Detect which cell encompasses the target text, then output its (X, Y) center coordinate. 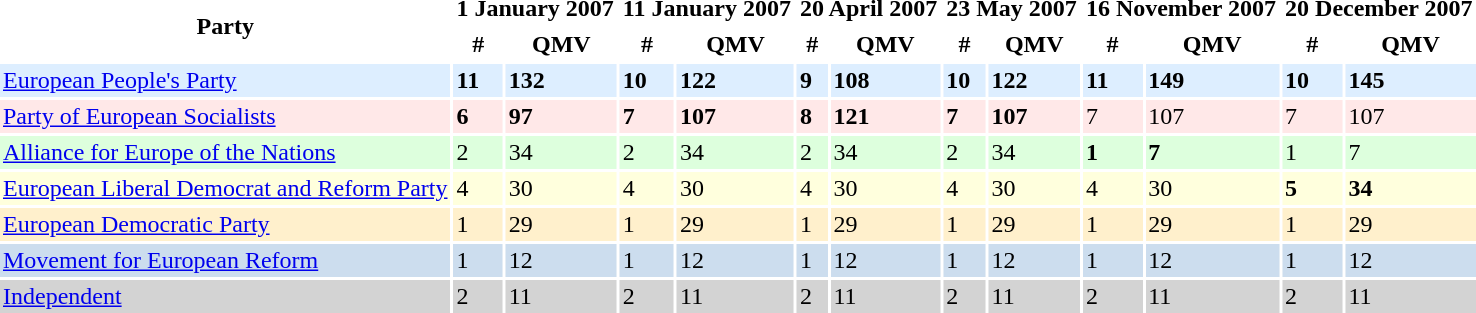
Independent (225, 296)
Party of European Socialists (225, 116)
97 (562, 116)
145 (1410, 80)
8 (812, 116)
5 (1312, 188)
9 (812, 80)
149 (1212, 80)
European People's Party (225, 80)
Alliance for Europe of the Nations (225, 152)
Movement for European Reform (225, 260)
European Democratic Party (225, 224)
European Liberal Democrat and Reform Party (225, 188)
132 (562, 80)
121 (885, 116)
6 (478, 116)
108 (885, 80)
